From the cell containing the given text, extract its center point as (x, y) coordinate. 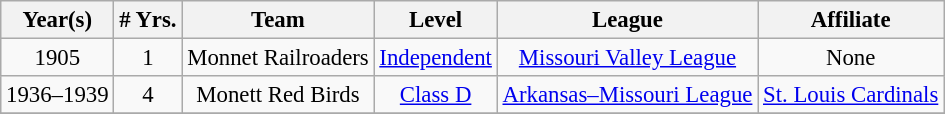
League (628, 20)
Missouri Valley League (628, 58)
Arkansas–Missouri League (628, 95)
St. Louis Cardinals (851, 95)
Independent (436, 58)
Affiliate (851, 20)
# Yrs. (148, 20)
Monett Red Birds (278, 95)
1936–1939 (58, 95)
1905 (58, 58)
Level (436, 20)
None (851, 58)
Monnet Railroaders (278, 58)
Year(s) (58, 20)
1 (148, 58)
Team (278, 20)
4 (148, 95)
Class D (436, 95)
